Pinpoint the cell where the given text exists, returning its [X, Y] midpoint coordinate. 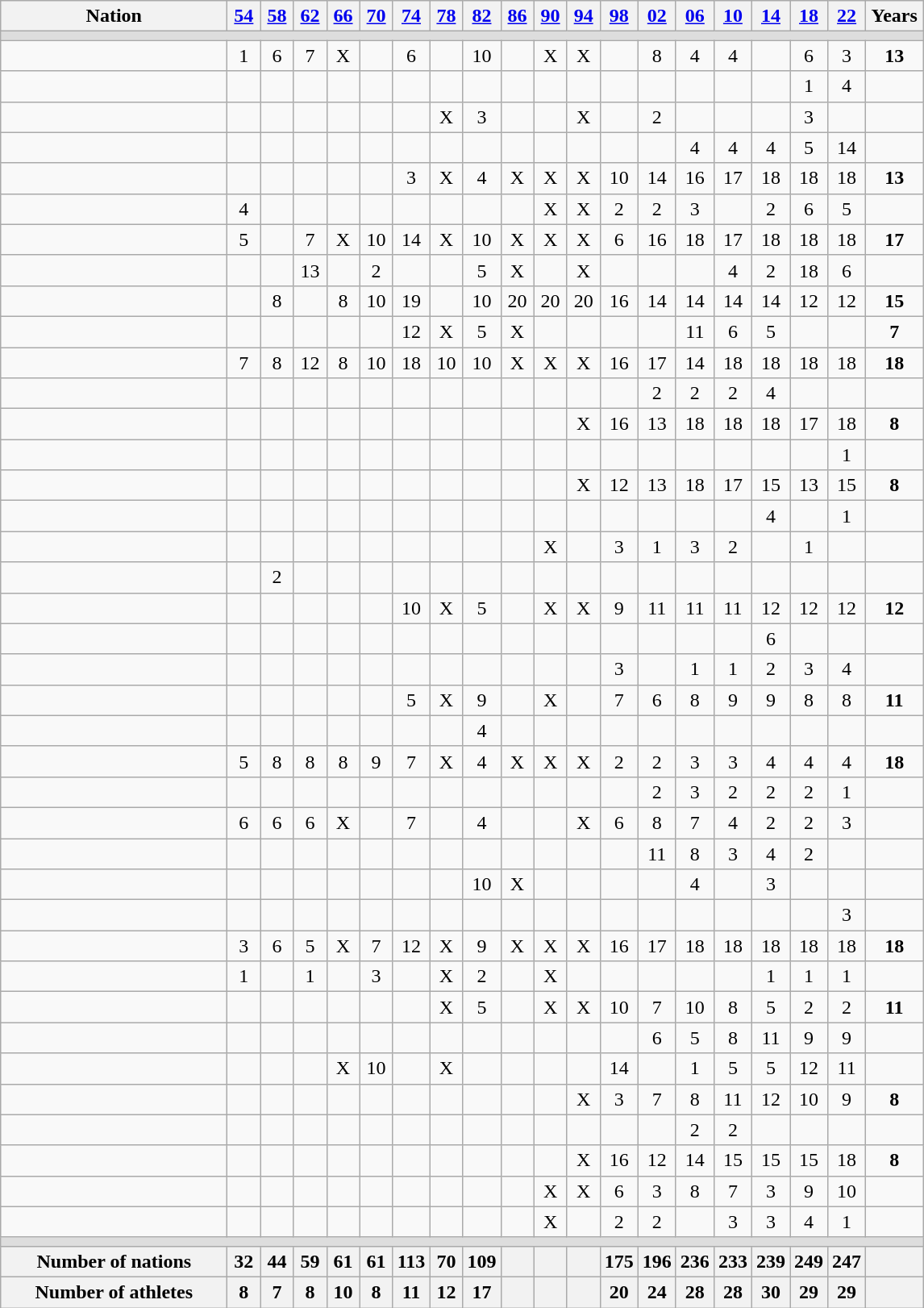
24 [656, 1292]
82 [482, 16]
54 [243, 16]
19 [411, 301]
239 [771, 1261]
66 [343, 16]
109 [482, 1261]
06 [695, 16]
Number of athletes [114, 1292]
249 [810, 1261]
233 [732, 1261]
94 [584, 16]
62 [310, 16]
247 [847, 1261]
32 [243, 1261]
98 [619, 16]
78 [447, 16]
196 [656, 1261]
86 [518, 16]
74 [411, 16]
90 [550, 16]
02 [656, 16]
59 [310, 1261]
44 [277, 1261]
Nation [114, 16]
Years [895, 16]
236 [695, 1261]
113 [411, 1261]
30 [771, 1292]
58 [277, 16]
175 [619, 1261]
22 [847, 16]
Number of nations [114, 1261]
